Determine the (x, y) coordinate at the center of the cell enclosing the given text.  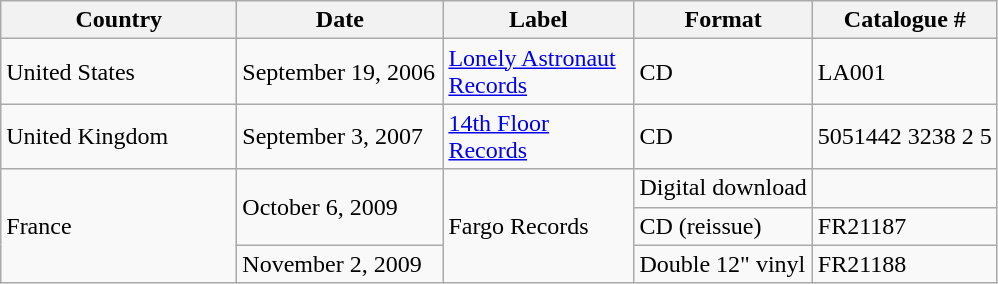
Catalogue # (904, 20)
Fargo Records (538, 226)
United States (119, 72)
5051442 3238 2 5 (904, 136)
September 3, 2007 (340, 136)
Format (723, 20)
France (119, 226)
Digital download (723, 188)
LA001 (904, 72)
September 19, 2006 (340, 72)
Double 12" vinyl (723, 264)
FR21188 (904, 264)
Date (340, 20)
United Kingdom (119, 136)
Label (538, 20)
November 2, 2009 (340, 264)
October 6, 2009 (340, 207)
14th Floor Records (538, 136)
CD (reissue) (723, 226)
Lonely Astronaut Records (538, 72)
FR21187 (904, 226)
Country (119, 20)
